Pinpoint the cell where the given text exists, returning its (X, Y) midpoint coordinate. 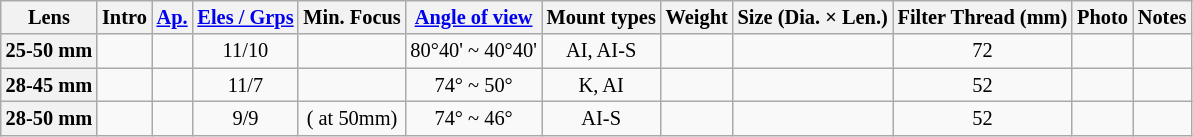
Filter Thread (mm) (983, 17)
28-50 mm (49, 118)
Angle of view (474, 17)
Eles / Grps (245, 17)
( at 50mm) (352, 118)
Notes (1162, 17)
Ap. (172, 17)
Intro (124, 17)
AI-S (602, 118)
Weight (697, 17)
72 (983, 51)
9/9 (245, 118)
74° ~ 50° (474, 85)
28-45 mm (49, 85)
Lens (49, 17)
Size (Dia. × Len.) (813, 17)
74° ~ 46° (474, 118)
AI, AI-S (602, 51)
Min. Focus (352, 17)
Mount types (602, 17)
Photo (1102, 17)
K, AI (602, 85)
11/7 (245, 85)
25-50 mm (49, 51)
11/10 (245, 51)
80°40' ~ 40°40' (474, 51)
